Capture the cell that displays the provided text and extract its (X, Y) central coordinate. 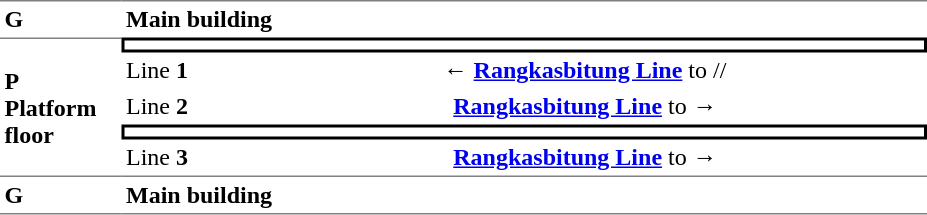
Line 3 (183, 159)
Line 2 (183, 106)
PPlatform floor (61, 108)
Line 1 (183, 70)
← Rangkasbitung Line to // (585, 70)
